Return [X, Y] of the center of cell containing provided text 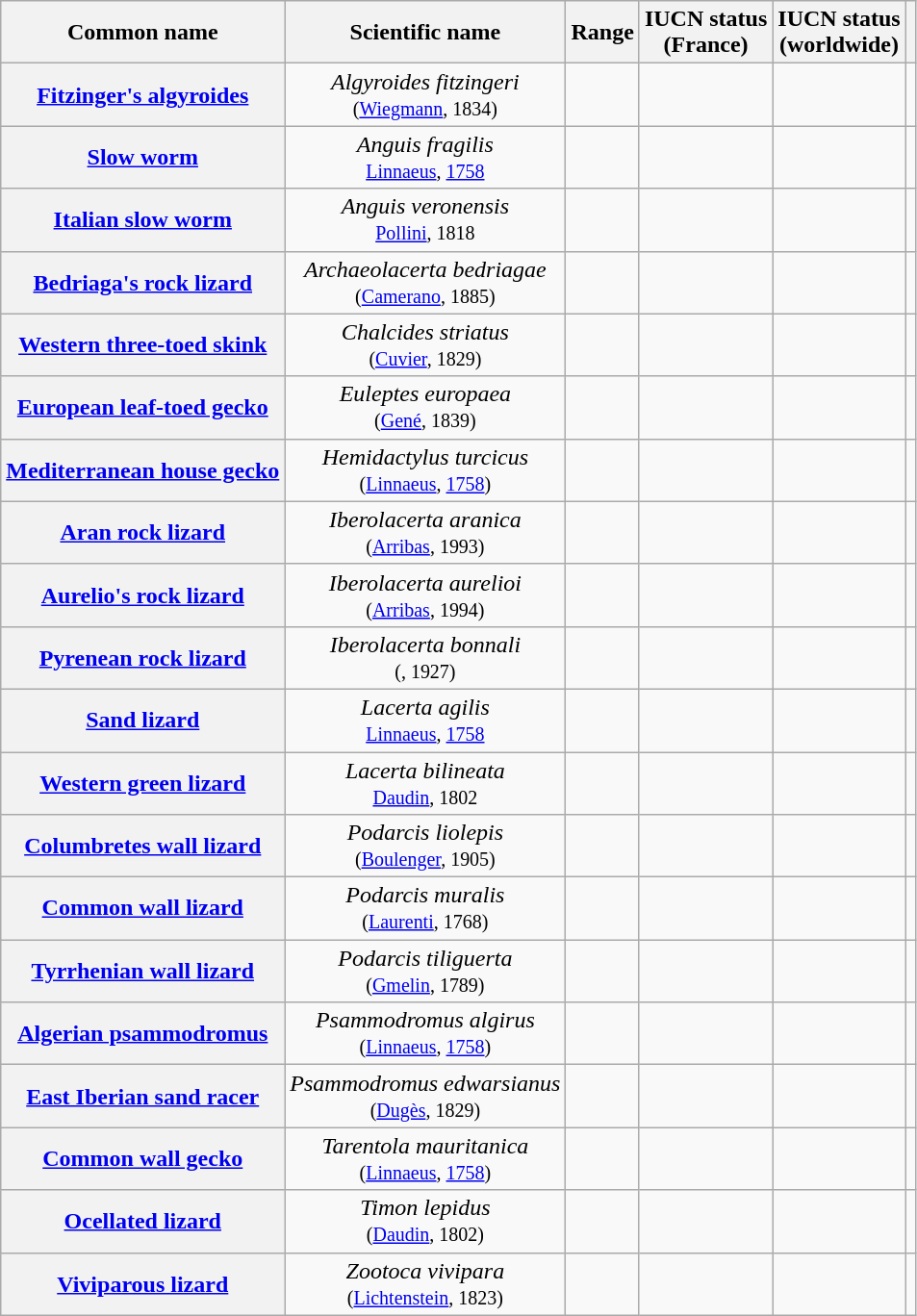
European leaf-toed gecko [142, 408]
Iberolacerta aurelioi(Arribas, 1994) [425, 595]
Archaeolacerta bedriagae(Camerano, 1885) [425, 283]
Chalcides striatus(Cuvier, 1829) [425, 344]
Hemidactylus turcicus(Linnaeus, 1758) [425, 469]
Pyrenean rock lizard [142, 658]
Iberolacerta aranica(Arribas, 1993) [425, 533]
Anguis veronensisPollini, 1818 [425, 219]
Bedriaga's rock lizard [142, 283]
Timon lepidus(Daudin, 1802) [425, 1222]
Psammodromus edwarsianus(Dugès, 1829) [425, 1097]
Scientific name [425, 33]
Ocellated lizard [142, 1222]
Euleptes europaea(Gené, 1839) [425, 408]
Lacerta agilisLinnaeus, 1758 [425, 720]
East Iberian sand racer [142, 1097]
IUCN status(worldwide) [839, 33]
Sand lizard [142, 720]
Podarcis tiliguerta(Gmelin, 1789) [425, 972]
Podarcis muralis(Laurenti, 1768) [425, 908]
Viviparous lizard [142, 1283]
Common wall gecko [142, 1158]
Psammodromus algirus(Linnaeus, 1758) [425, 1033]
Mediterranean house gecko [142, 469]
Common name [142, 33]
Zootoca vivipara(Lichtenstein, 1823) [425, 1283]
Podarcis liolepis(Boulenger, 1905) [425, 847]
Algerian psammodromus [142, 1033]
Aran rock lizard [142, 533]
Columbretes wall lizard [142, 847]
Algyroides fitzingeri(Wiegmann, 1834) [425, 94]
IUCN status(France) [705, 33]
Tyrrhenian wall lizard [142, 972]
Lacerta bilineataDaudin, 1802 [425, 783]
Aurelio's rock lizard [142, 595]
Tarentola mauritanica(Linnaeus, 1758) [425, 1158]
Slow worm [142, 158]
Western three-toed skink [142, 344]
Italian slow worm [142, 219]
Common wall lizard [142, 908]
Western green lizard [142, 783]
Iberolacerta bonnali(, 1927) [425, 658]
Anguis fragilisLinnaeus, 1758 [425, 158]
Fitzinger's algyroides [142, 94]
Range [602, 33]
